Determine the (X, Y) coordinate at the center of the cell enclosing the given text.  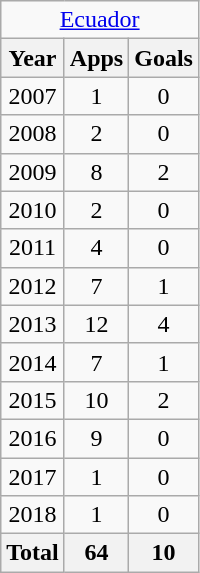
2009 (33, 172)
2017 (33, 477)
2010 (33, 210)
Year (33, 58)
Goals (164, 58)
2011 (33, 248)
2012 (33, 286)
64 (96, 553)
2007 (33, 96)
2016 (33, 438)
12 (96, 324)
Ecuador (100, 20)
2015 (33, 400)
Total (33, 553)
Apps (96, 58)
8 (96, 172)
2018 (33, 515)
9 (96, 438)
2013 (33, 324)
2008 (33, 134)
2014 (33, 362)
